Scan for the cell matching the given text and deliver its (x, y) coordinate at center. 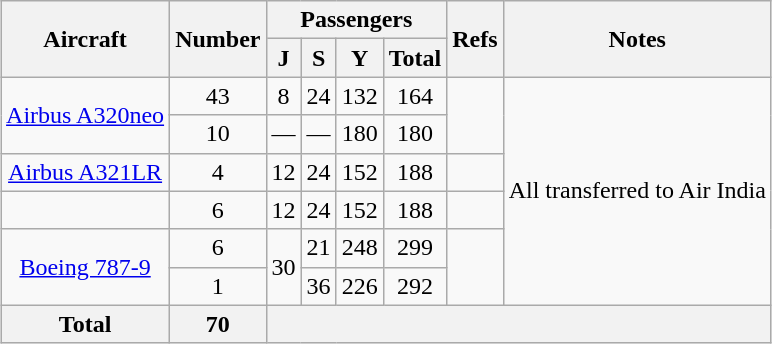
4 (218, 172)
Y (360, 58)
Passengers (356, 20)
Airbus A321LR (86, 172)
43 (218, 96)
J (284, 58)
292 (415, 286)
Number (218, 39)
226 (360, 286)
Boeing 787-9 (86, 267)
70 (218, 324)
248 (360, 248)
All transferred to Air India (637, 191)
Refs (475, 39)
Airbus A320neo (86, 115)
Aircraft (86, 39)
1 (218, 286)
10 (218, 134)
8 (284, 96)
164 (415, 96)
21 (318, 248)
299 (415, 248)
Notes (637, 39)
30 (284, 267)
132 (360, 96)
S (318, 58)
36 (318, 286)
